Search for the cell housing the specified text and yield its (X, Y) center coordinate. 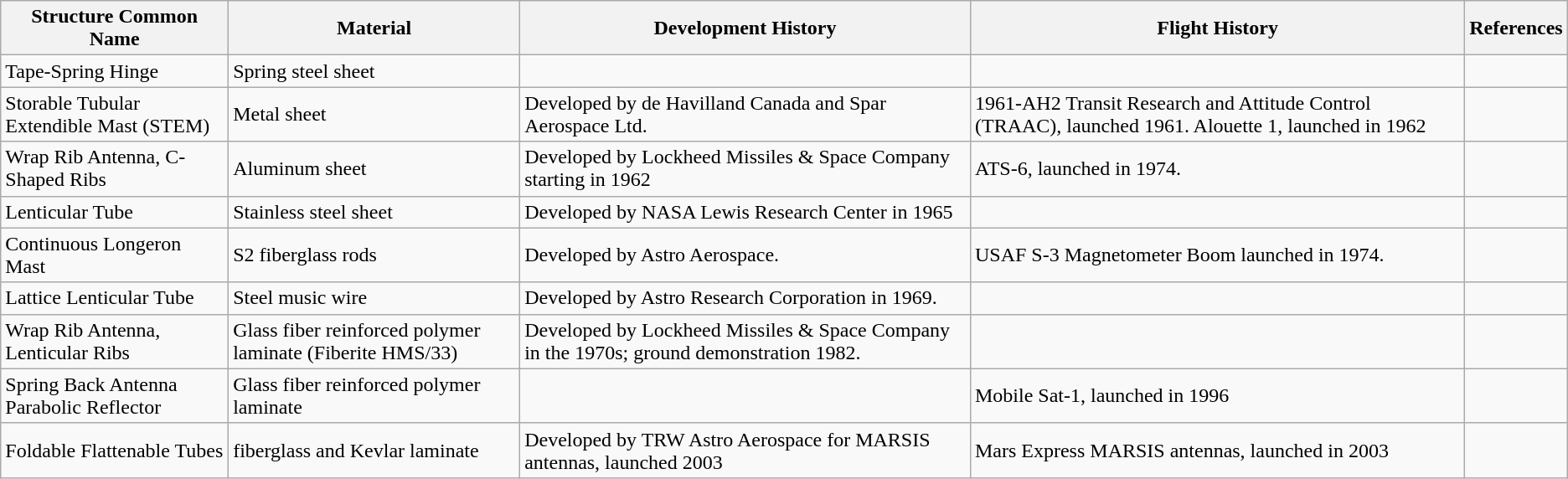
ATS-6, launched in 1974. (1217, 169)
Wrap Rib Antenna, Lenticular Ribs (115, 342)
Developed by Lockheed Missiles & Space Company in the 1970s; ground demonstration 1982. (745, 342)
Aluminum sheet (374, 169)
Spring Back Antenna Parabolic Reflector (115, 395)
S2 fiberglass rods (374, 255)
Mobile Sat-1, launched in 1996 (1217, 395)
fiberglass and Kevlar laminate (374, 451)
Metal sheet (374, 114)
USAF S-3 Magnetometer Boom launched in 1974. (1217, 255)
Steel music wire (374, 298)
Mars Express MARSIS antennas, launched in 2003 (1217, 451)
Lenticular Tube (115, 212)
Developed by NASA Lewis Research Center in 1965 (745, 212)
Developed by de Havilland Canada and Spar Aerospace Ltd. (745, 114)
Foldable Flattenable Tubes (115, 451)
Flight History (1217, 28)
Material (374, 28)
Structure Common Name (115, 28)
1961-AH2 Transit Research and Attitude Control (TRAAC), launched 1961. Alouette 1, launched in 1962 (1217, 114)
Stainless steel sheet (374, 212)
Spring steel sheet (374, 71)
Developed by Astro Aerospace. (745, 255)
Storable Tubular Extendible Mast (STEM) (115, 114)
Continuous Longeron Mast (115, 255)
Developed by Astro Research Corporation in 1969. (745, 298)
Tape-Spring Hinge (115, 71)
Glass fiber reinforced polymer laminate (Fiberite HMS/33) (374, 342)
References (1516, 28)
Developed by Lockheed Missiles & Space Company starting in 1962 (745, 169)
Development History (745, 28)
Glass fiber reinforced polymer laminate (374, 395)
Lattice Lenticular Tube (115, 298)
Wrap Rib Antenna, C-Shaped Ribs (115, 169)
Developed by TRW Astro Aerospace for MARSIS antennas, launched 2003 (745, 451)
